From the cell containing the given text, extract its center point as (X, Y) coordinate. 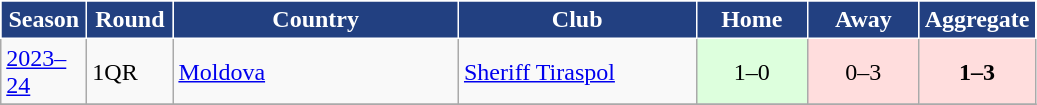
1QR (130, 72)
Aggregate (977, 20)
Season (44, 20)
Moldova (316, 72)
Away (864, 20)
Round (130, 20)
Club (577, 20)
2023–24 (44, 72)
1–3 (977, 72)
1–0 (752, 72)
Sheriff Tiraspol (577, 72)
0–3 (864, 72)
Country (316, 20)
Home (752, 20)
